Identify which cell holds the provided text, then report its (x, y) central coordinate. 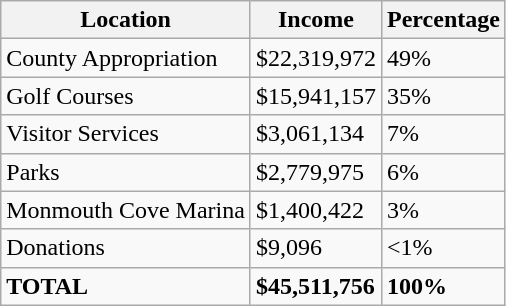
$2,779,975 (316, 172)
$15,941,157 (316, 96)
49% (444, 58)
Donations (126, 248)
$9,096 (316, 248)
Visitor Services (126, 134)
Income (316, 20)
TOTAL (126, 286)
100% (444, 286)
$1,400,422 (316, 210)
Parks (126, 172)
$3,061,134 (316, 134)
Percentage (444, 20)
<1% (444, 248)
Monmouth Cove Marina (126, 210)
7% (444, 134)
3% (444, 210)
6% (444, 172)
$22,319,972 (316, 58)
$45,511,756 (316, 286)
35% (444, 96)
Location (126, 20)
Golf Courses (126, 96)
County Appropriation (126, 58)
